Return (x, y) of the center of cell containing provided text 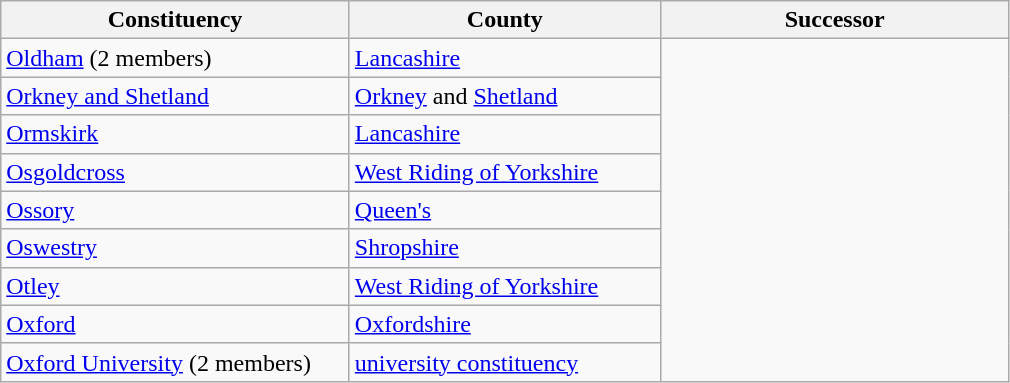
Constituency (176, 20)
Oswestry (176, 248)
Oldham (2 members) (176, 58)
Oxford University (2 members) (176, 362)
Ormskirk (176, 134)
Shropshire (504, 248)
Queen's (504, 210)
Ossory (176, 210)
County (504, 20)
Oxford (176, 324)
Osgoldcross (176, 172)
Successor (834, 20)
Oxfordshire (504, 324)
Otley (176, 286)
university constituency (504, 362)
